Scan for the cell matching the given text and deliver its (X, Y) coordinate at center. 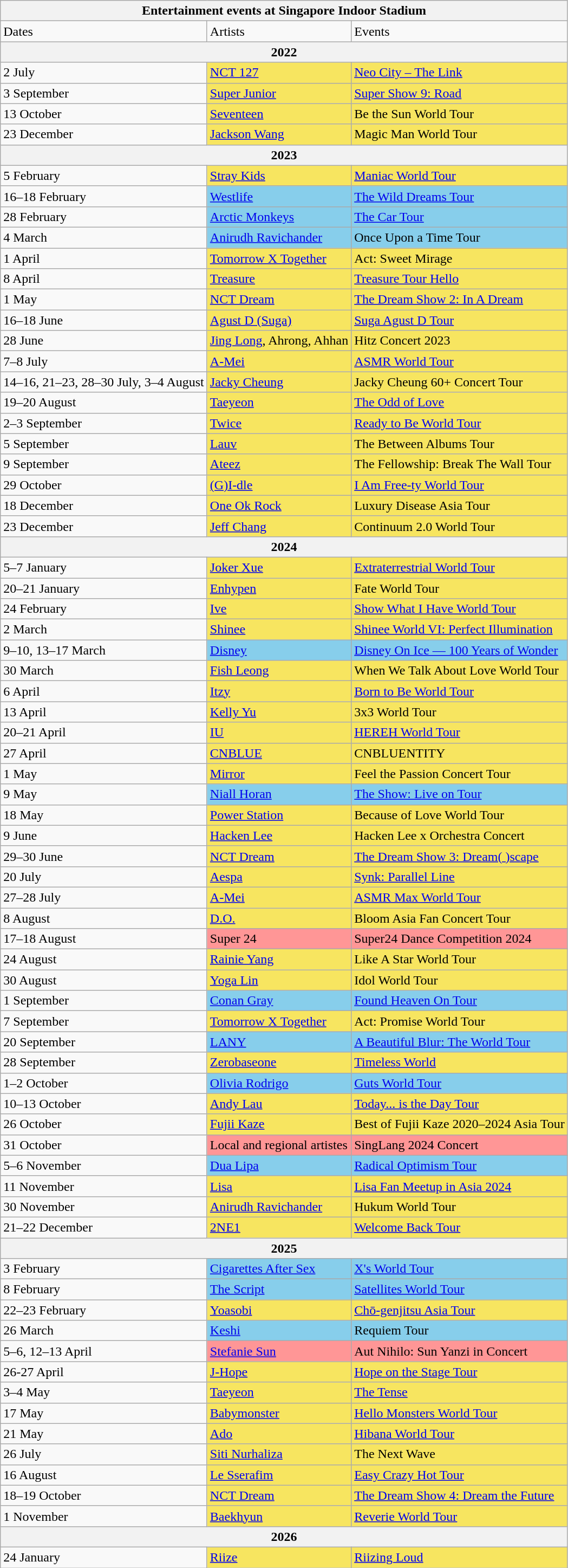
16–18 June (104, 320)
2024 (284, 547)
8 February (104, 1290)
Jacky Cheung 60+ Concert Tour (460, 382)
Show What I Have World Tour (460, 609)
Babymonster (279, 1413)
Treasure (279, 279)
27 April (104, 753)
Twice (279, 423)
Le Sserafim (279, 1475)
Feel the Passion Concert Tour (460, 774)
Riize (279, 1557)
The Car Tour (460, 217)
1 April (104, 258)
Hello Monsters World Tour (460, 1413)
Jackson Wang (279, 134)
Shinee World VI: Perfect Illumination (460, 630)
Synk: Parallel Line (460, 877)
Lisa Fan Meetup in Asia 2024 (460, 1186)
13 October (104, 114)
Maniac World Tour (460, 176)
31 October (104, 1145)
The Wild Dreams Tour (460, 196)
19–20 August (104, 403)
Hacken Lee (279, 835)
Entertainment events at Singapore Indoor Stadium (284, 11)
18–19 October (104, 1495)
Continuum 2.0 World Tour (460, 526)
2–3 September (104, 423)
Treasure Tour Hello (460, 279)
Neo City – The Link (460, 73)
Enhypen (279, 588)
NCT 127 (279, 73)
Fate World Tour (460, 588)
Hitz Concert 2023 (460, 341)
9–10, 13–17 March (104, 650)
24 February (104, 609)
2NE1 (279, 1227)
SingLang 2024 Concert (460, 1145)
9 September (104, 464)
17–18 August (104, 939)
3 February (104, 1269)
Aespa (279, 877)
4 March (104, 237)
5–7 January (104, 567)
24 August (104, 960)
Siti Nurhaliza (279, 1454)
28 September (104, 1062)
Today... is the Day Tour (460, 1104)
Rainie Yang (279, 960)
21 May (104, 1434)
1 September (104, 1001)
Guts World Tour (460, 1083)
A Beautiful Blur: The World Tour (460, 1042)
ASMR World Tour (460, 361)
5–6, 12–13 April (104, 1351)
Itzy (279, 691)
Aut Nihilo: Sun Yanzi in Concert (460, 1351)
Ateez (279, 464)
Lauv (279, 444)
27–28 July (104, 897)
Artists (279, 31)
The Show: Live on Tour (460, 794)
Stray Kids (279, 176)
Yoga Lin (279, 980)
Events (460, 31)
13 April (104, 712)
Olivia Rodrigo (279, 1083)
Jacky Cheung (279, 382)
20–21 April (104, 733)
20 September (104, 1042)
CNBLUENTITY (460, 753)
17 May (104, 1413)
5 February (104, 176)
Satellites World Tour (460, 1290)
Bloom Asia Fan Concert Tour (460, 918)
2026 (284, 1537)
Be the Sun World Tour (460, 114)
Chō-genjitsu Asia Tour (460, 1310)
Niall Horan (279, 794)
9 June (104, 835)
28 February (104, 217)
Requiem Tour (460, 1331)
The Fellowship: Break The Wall Tour (460, 464)
Radical Optimism Tour (460, 1165)
16–18 February (104, 196)
Welcome Back Tour (460, 1227)
Because of Love World Tour (460, 815)
Found Heaven On Tour (460, 1001)
Seventeen (279, 114)
The Dream Show 3: Dream( )scape (460, 856)
8 April (104, 279)
IU (279, 733)
CNBLUE (279, 753)
18 December (104, 506)
Dates (104, 31)
20–21 January (104, 588)
Ado (279, 1434)
One Ok Rock (279, 506)
Westlife (279, 196)
26 July (104, 1454)
24 January (104, 1557)
3x3 World Tour (460, 712)
Joker Xue (279, 567)
2025 (284, 1248)
Idol World Tour (460, 980)
8 August (104, 918)
5 September (104, 444)
5–6 November (104, 1165)
Kelly Yu (279, 712)
X's World Tour (460, 1269)
J-Hope (279, 1372)
Mirror (279, 774)
26-27 April (104, 1372)
Like A Star World Tour (460, 960)
Fujii Kaze (279, 1124)
Hacken Lee x Orchestra Concert (460, 835)
ASMR Max World Tour (460, 897)
Reverie World Tour (460, 1516)
Super Junior (279, 93)
26 March (104, 1331)
Disney (279, 650)
Hukum World Tour (460, 1207)
Fish Leong (279, 671)
14–16, 21–23, 28–30 July, 3–4 August (104, 382)
(G)I-dle (279, 485)
Super 24 (279, 939)
2 July (104, 73)
Cigarettes After Sex (279, 1269)
21–22 December (104, 1227)
29 October (104, 485)
D.O. (279, 918)
2023 (284, 155)
Act: Promise World Tour (460, 1021)
Stefanie Sun (279, 1351)
Andy Lau (279, 1104)
Born to Be World Tour (460, 691)
Yoasobi (279, 1310)
Timeless World (460, 1062)
Zerobaseone (279, 1062)
2 March (104, 630)
Ready to Be World Tour (460, 423)
Super24 Dance Competition 2024 (460, 939)
HEREH World Tour (460, 733)
2022 (284, 52)
29–30 June (104, 856)
Baekhyun (279, 1516)
Super Show 9: Road (460, 93)
The Odd of Love (460, 403)
22–23 February (104, 1310)
Ive (279, 609)
Extraterrestrial World Tour (460, 567)
11 November (104, 1186)
Disney On Ice — 100 Years of Wonder (460, 650)
Riizing Loud (460, 1557)
Best of Fujii Kaze 2020–2024 Asia Tour (460, 1124)
7–8 July (104, 361)
The Script (279, 1290)
20 July (104, 877)
26 October (104, 1124)
Luxury Disease Asia Tour (460, 506)
3–4 May (104, 1392)
Hope on the Stage Tour (460, 1372)
Easy Crazy Hot Tour (460, 1475)
Agust D (Suga) (279, 320)
30 August (104, 980)
Conan Gray (279, 1001)
18 May (104, 815)
28 June (104, 341)
Local and regional artistes (279, 1145)
Lisa (279, 1186)
Magic Man World Tour (460, 134)
Hibana World Tour (460, 1434)
The Dream Show 2: In A Dream (460, 300)
Power Station (279, 815)
Arctic Monkeys (279, 217)
6 April (104, 691)
Jing Long, Ahrong, Ahhan (279, 341)
I Am Free-ty World Tour (460, 485)
30 March (104, 671)
9 May (104, 794)
Shinee (279, 630)
Suga Agust D Tour (460, 320)
16 August (104, 1475)
LANY (279, 1042)
When We Talk About Love World Tour (460, 671)
3 September (104, 93)
The Dream Show 4: Dream the Future (460, 1495)
Act: Sweet Mirage (460, 258)
1–2 October (104, 1083)
1 November (104, 1516)
Once Upon a Time Tour (460, 237)
Dua Lipa (279, 1165)
The Tense (460, 1392)
The Next Wave (460, 1454)
7 September (104, 1021)
Jeff Chang (279, 526)
30 November (104, 1207)
10–13 October (104, 1104)
The Between Albums Tour (460, 444)
Keshi (279, 1331)
